Identify which cell holds the provided text, then report its [X, Y] central coordinate. 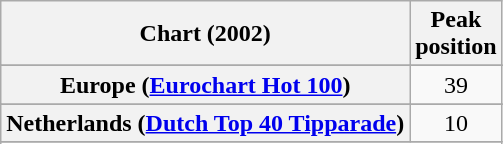
Chart (2002) [206, 34]
Europe (Eurochart Hot 100) [206, 85]
Peakposition [456, 34]
10 [456, 123]
39 [456, 85]
Netherlands (Dutch Top 40 Tipparade) [206, 123]
